Output the (X, Y) coordinate of the center of the cell containing the given text.  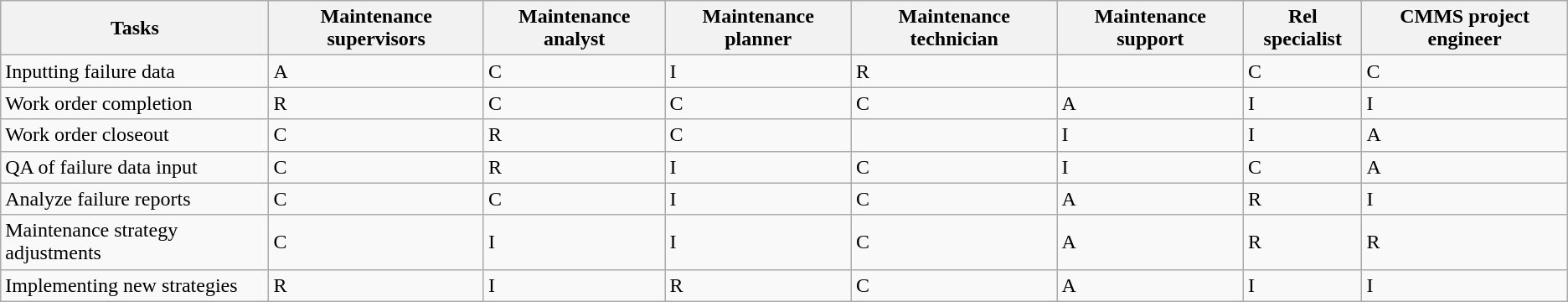
Analyze failure reports (135, 199)
Maintenance analyst (574, 29)
Inputting failure data (135, 71)
Tasks (135, 29)
Implementing new strategies (135, 285)
CMMS project engineer (1464, 29)
Maintenance technician (954, 29)
Rel specialist (1303, 29)
Work order closeout (135, 135)
Maintenance strategy adjustments (135, 242)
QA of failure data input (135, 167)
Maintenance support (1151, 29)
Maintenance supervisors (376, 29)
Maintenance planner (759, 29)
Work order completion (135, 103)
